For the text-containing cell, return its midpoint in (x, y) coordinate format. 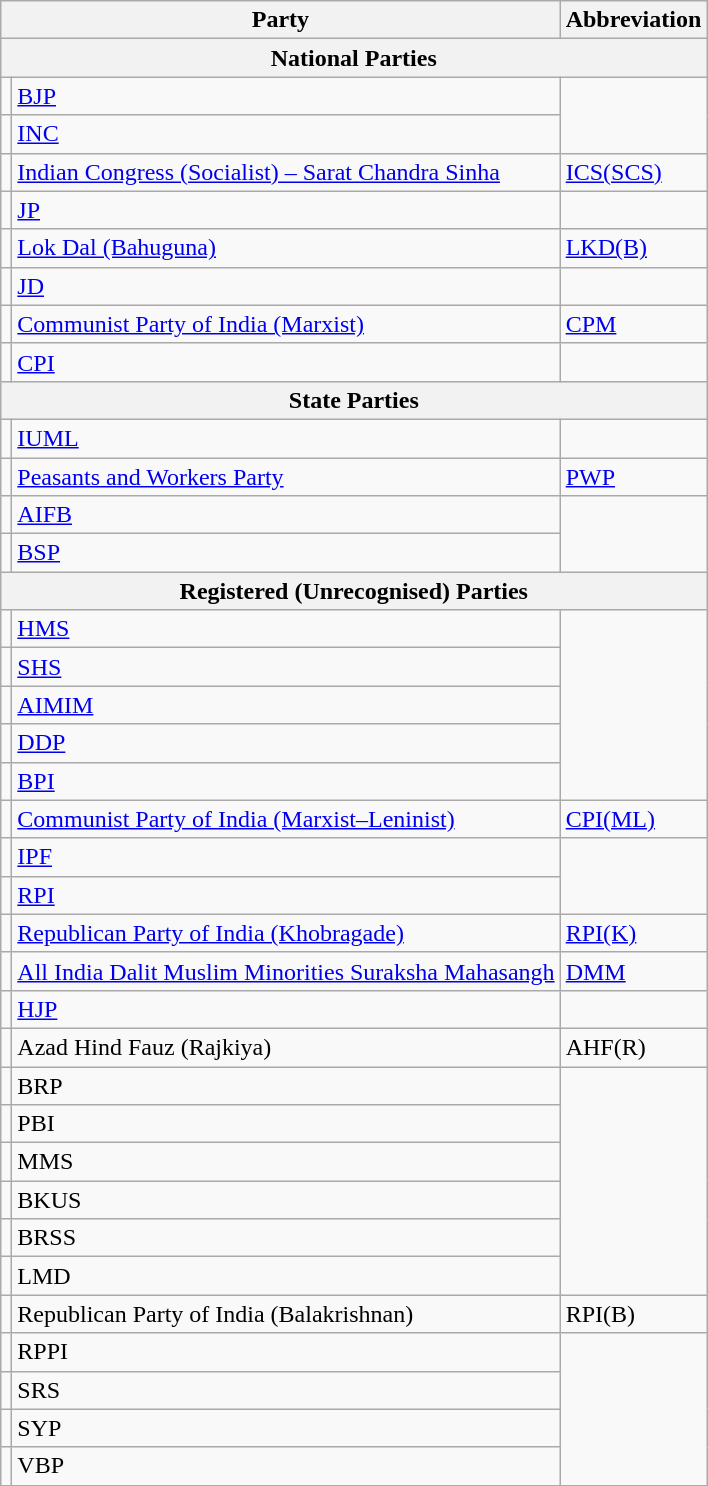
SHS (286, 667)
IUML (286, 438)
Republican Party of India (Balakrishnan) (286, 1314)
State Parties (354, 400)
LKD(B) (634, 248)
Indian Congress (Socialist) – Sarat Chandra Sinha (286, 172)
RPPI (286, 1352)
CPI (286, 362)
DDP (286, 743)
CPM (634, 324)
BJP (286, 96)
Peasants and Workers Party (286, 477)
Party (280, 20)
ICS(SCS) (634, 172)
JD (286, 286)
SRS (286, 1390)
CPI(ML) (634, 819)
BRSS (286, 1238)
Communist Party of India (Marxist–Leninist) (286, 819)
RPI(K) (634, 933)
RPI(B) (634, 1314)
JP (286, 210)
Communist Party of India (Marxist) (286, 324)
Azad Hind Fauz (Rajkiya) (286, 1047)
Abbreviation (634, 20)
INC (286, 134)
LMD (286, 1276)
BSP (286, 553)
National Parties (354, 58)
VBP (286, 1466)
RPI (286, 895)
AHF(R) (634, 1047)
SYP (286, 1428)
PWP (634, 477)
DMM (634, 971)
BPI (286, 781)
All India Dalit Muslim Minorities Suraksha Mahasangh (286, 971)
BRP (286, 1085)
AIFB (286, 515)
Registered (Unrecognised) Parties (354, 591)
MMS (286, 1162)
BKUS (286, 1200)
IPF (286, 857)
Republican Party of India (Khobragade) (286, 933)
HJP (286, 1009)
PBI (286, 1124)
Lok Dal (Bahuguna) (286, 248)
AIMIM (286, 705)
HMS (286, 629)
